Extract the [x, y] coordinate from the center of the cell holding the provided text.  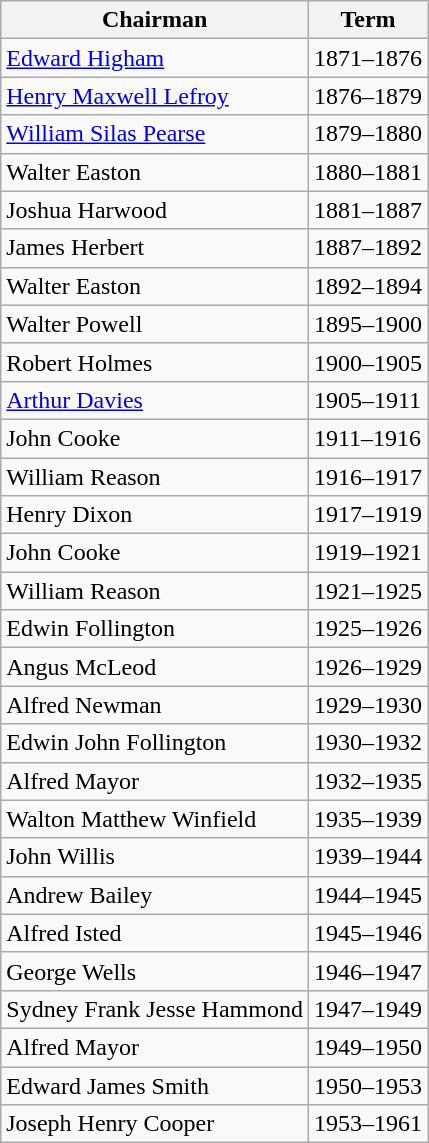
1917–1919 [368, 515]
Joseph Henry Cooper [155, 1124]
1946–1947 [368, 971]
1935–1939 [368, 819]
1900–1905 [368, 362]
1947–1949 [368, 1009]
Edwin John Follington [155, 743]
1879–1880 [368, 134]
John Willis [155, 857]
Andrew Bailey [155, 895]
James Herbert [155, 248]
Walton Matthew Winfield [155, 819]
1950–1953 [368, 1085]
Walter Powell [155, 324]
Henry Dixon [155, 515]
1911–1916 [368, 438]
Arthur Davies [155, 400]
1926–1929 [368, 667]
William Silas Pearse [155, 134]
Edward Higham [155, 58]
1871–1876 [368, 58]
1919–1921 [368, 553]
Sydney Frank Jesse Hammond [155, 1009]
1945–1946 [368, 933]
1895–1900 [368, 324]
1930–1932 [368, 743]
1880–1881 [368, 172]
1932–1935 [368, 781]
1953–1961 [368, 1124]
1905–1911 [368, 400]
1944–1945 [368, 895]
1939–1944 [368, 857]
Joshua Harwood [155, 210]
1921–1925 [368, 591]
1892–1894 [368, 286]
George Wells [155, 971]
1876–1879 [368, 96]
1916–1917 [368, 477]
Edward James Smith [155, 1085]
1925–1926 [368, 629]
Alfred Isted [155, 933]
Henry Maxwell Lefroy [155, 96]
Angus McLeod [155, 667]
1949–1950 [368, 1047]
1881–1887 [368, 210]
1887–1892 [368, 248]
Alfred Newman [155, 705]
Edwin Follington [155, 629]
Term [368, 20]
1929–1930 [368, 705]
Chairman [155, 20]
Robert Holmes [155, 362]
